Search for the cell housing the specified text and yield its [X, Y] center coordinate. 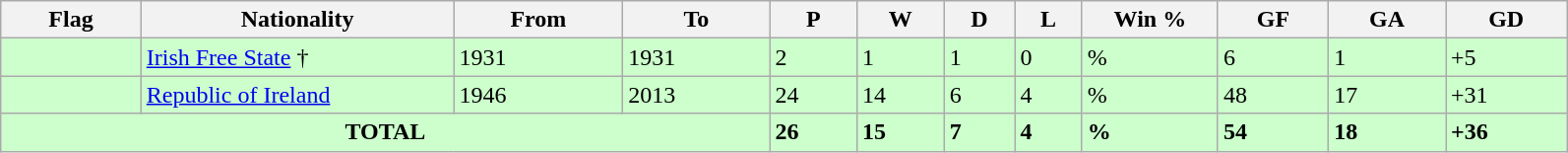
15 [902, 132]
Republic of Ireland [297, 95]
48 [1273, 95]
Flag [71, 20]
+31 [1506, 95]
P [813, 20]
54 [1273, 132]
To [697, 20]
1946 [538, 95]
18 [1388, 132]
+36 [1506, 132]
From [538, 20]
17 [1388, 95]
GD [1506, 20]
Nationality [297, 20]
26 [813, 132]
TOTAL [386, 132]
D [979, 20]
L [1048, 20]
GA [1388, 20]
GF [1273, 20]
Irish Free State † [297, 57]
0 [1048, 57]
2013 [697, 95]
W [902, 20]
7 [979, 132]
24 [813, 95]
14 [902, 95]
Win % [1150, 20]
+5 [1506, 57]
2 [813, 57]
